Determine the [x, y] coordinate at the center of the cell enclosing the given text.  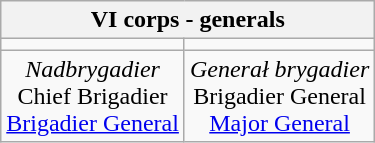
Generał brygadier Brigadier General Major General [279, 96]
Nadbrygadier Chief Brigadier Brigadier General [93, 96]
VI corps - generals [188, 20]
